Return [X, Y] of the center of cell containing provided text 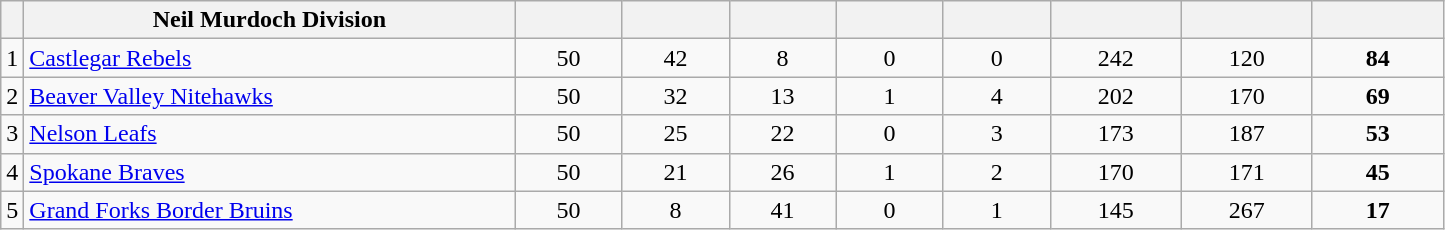
267 [1246, 210]
Spokane Braves [270, 172]
69 [1378, 96]
171 [1246, 172]
120 [1246, 58]
202 [1116, 96]
41 [782, 210]
13 [782, 96]
42 [676, 58]
21 [676, 172]
5 [12, 210]
53 [1378, 134]
145 [1116, 210]
17 [1378, 210]
84 [1378, 58]
173 [1116, 134]
Grand Forks Border Bruins [270, 210]
Castlegar Rebels [270, 58]
Beaver Valley Nitehawks [270, 96]
45 [1378, 172]
Nelson Leafs [270, 134]
32 [676, 96]
22 [782, 134]
26 [782, 172]
Neil Murdoch Division [270, 20]
187 [1246, 134]
242 [1116, 58]
25 [676, 134]
